Detect which cell encompasses the target text, then output its [X, Y] center coordinate. 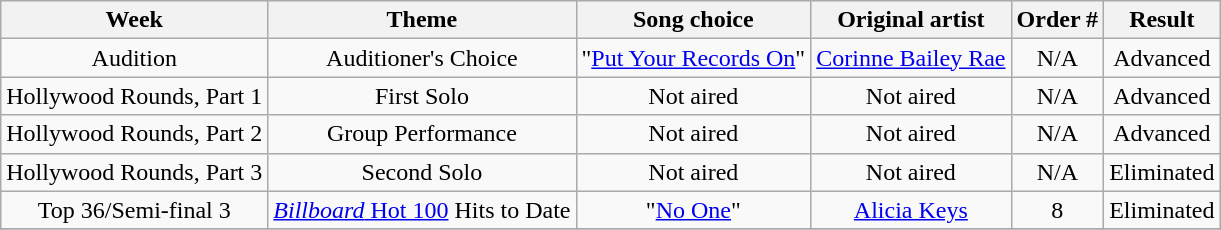
8 [1058, 210]
Week [134, 20]
Hollywood Rounds, Part 2 [134, 134]
Original artist [911, 20]
Hollywood Rounds, Part 3 [134, 172]
Second Solo [422, 172]
Billboard Hot 100 Hits to Date [422, 210]
Alicia Keys [911, 210]
First Solo [422, 96]
Order # [1058, 20]
Corinne Bailey Rae [911, 58]
"Put Your Records On" [694, 58]
Auditioner's Choice [422, 58]
Top 36/Semi-final 3 [134, 210]
Group Performance [422, 134]
"No One" [694, 210]
Hollywood Rounds, Part 1 [134, 96]
Result [1162, 20]
Song choice [694, 20]
Theme [422, 20]
Audition [134, 58]
